From the cell containing the given text, extract its center point as (x, y) coordinate. 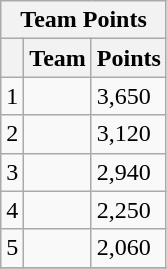
2,060 (128, 248)
2,940 (128, 172)
2,250 (128, 210)
3,650 (128, 96)
Team Points (84, 20)
Team (58, 58)
5 (12, 248)
3,120 (128, 134)
2 (12, 134)
Points (128, 58)
1 (12, 96)
3 (12, 172)
4 (12, 210)
